Scan for the cell matching the given text and deliver its (X, Y) coordinate at center. 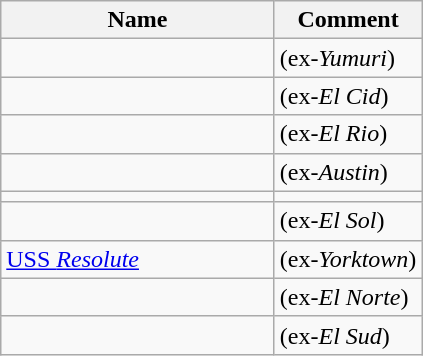
(ex-El Rio) (348, 134)
Name (138, 20)
(ex-El Sud) (348, 335)
(ex-El Sol) (348, 221)
(ex-Yorktown) (348, 259)
USS Resolute (138, 259)
(ex-Austin) (348, 172)
(ex-El Cid) (348, 96)
Comment (348, 20)
(ex-Yumuri) (348, 58)
(ex-El Norte) (348, 297)
